Scan for the cell matching the given text and deliver its (x, y) coordinate at center. 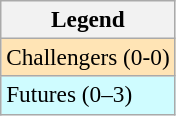
Futures (0–3) (88, 95)
Legend (88, 19)
Challengers (0-0) (88, 57)
